Identify which cell holds the provided text, then report its (X, Y) central coordinate. 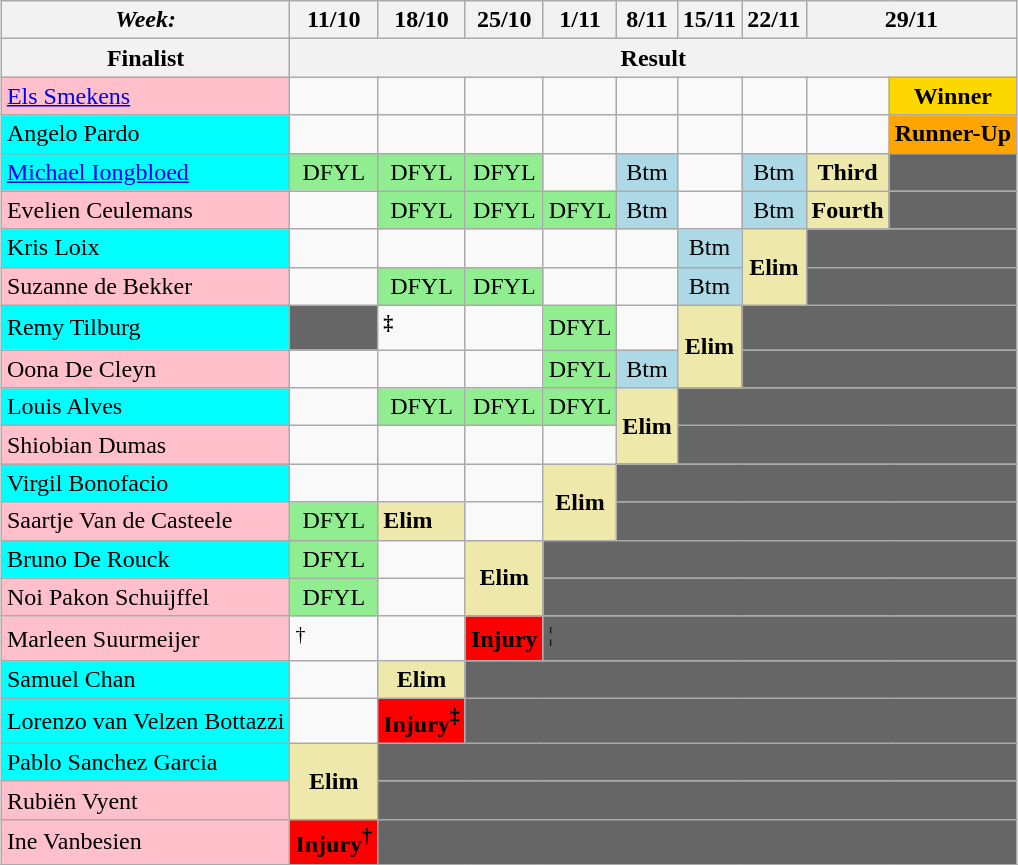
8/11 (647, 20)
Michael Iongbloed (146, 172)
29/11 (912, 20)
Rubiën Vyent (146, 800)
Pablo Sanchez Garcia (146, 762)
1/11 (580, 20)
25/10 (504, 20)
Lorenzo van Velzen Bottazzi (146, 722)
Finalist (146, 58)
Injury (504, 638)
Louis Alves (146, 407)
Oona De Cleyn (146, 369)
18/10 (422, 20)
Marleen Suurmeijer (146, 638)
‡ (422, 328)
Injury† (334, 842)
Saartje Van de Casteele (146, 521)
Angelo Pardo (146, 134)
22/11 (774, 20)
Remy Tilburg (146, 328)
Injury‡ (422, 722)
Virgil Bonofacio (146, 483)
15/11 (709, 20)
Fourth (848, 210)
Shiobian Dumas (146, 445)
Result (654, 58)
11/10 (334, 20)
¦ (780, 638)
Third (848, 172)
Els Smekens (146, 96)
Bruno De Rouck (146, 559)
Evelien Ceulemans (146, 210)
† (334, 638)
Winner (953, 96)
Suzanne de Bekker (146, 286)
Kris Loix (146, 248)
Samuel Chan (146, 680)
Runner-Up (953, 134)
Ine Vanbesien (146, 842)
Week: (146, 20)
Noi Pakon Schuijffel (146, 597)
